Scan for the cell matching the given text and deliver its [X, Y] coordinate at center. 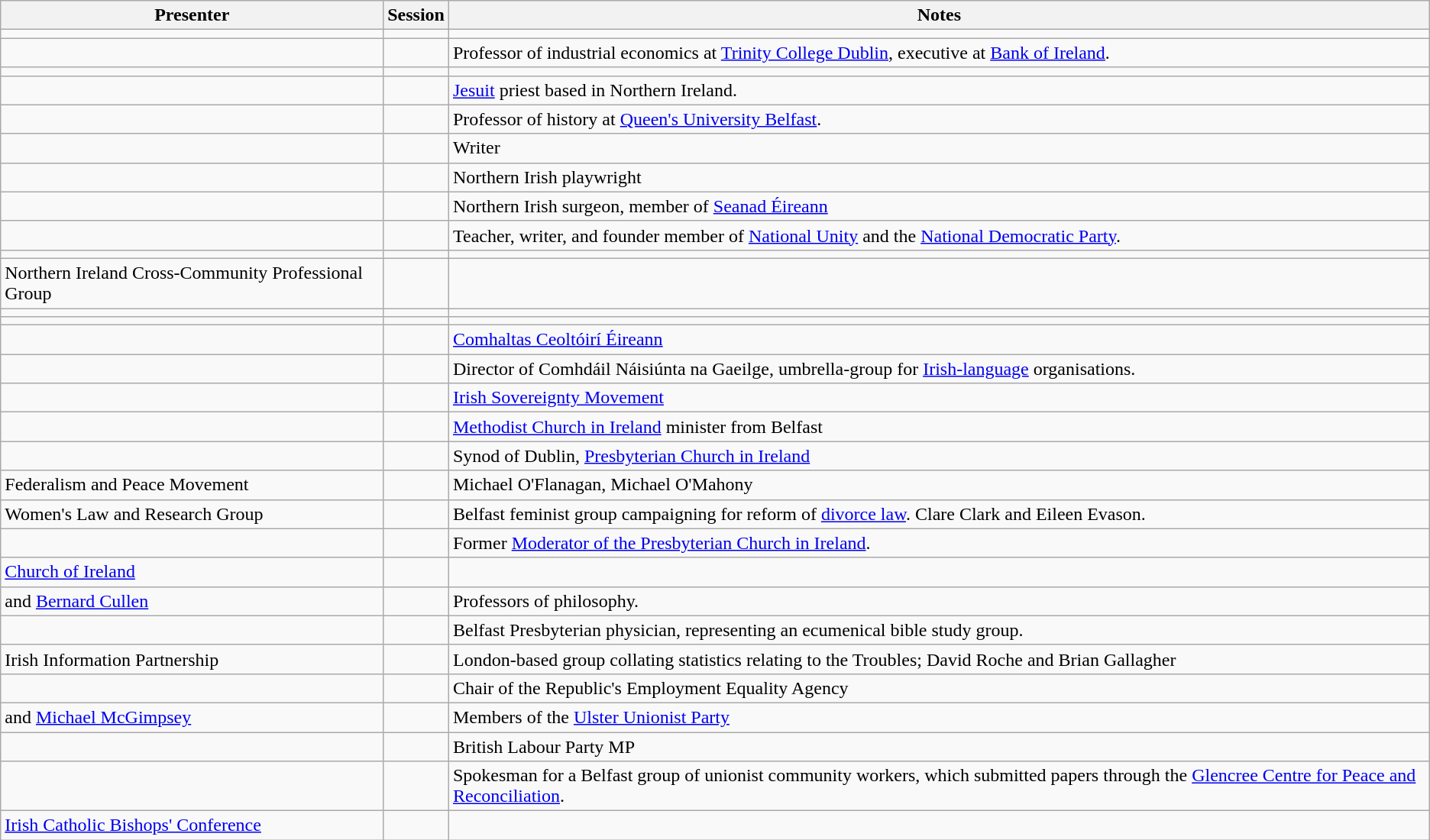
Women's Law and Research Group [192, 514]
Session [416, 15]
Church of Ireland [192, 572]
Presenter [192, 15]
London-based group collating statistics relating to the Troubles; David Roche and Brian Gallagher [939, 659]
Professor of history at Queen's University Belfast. [939, 119]
Irish Information Partnership [192, 659]
Northern Irish surgeon, member of Seanad Éireann [939, 206]
Notes [939, 15]
Methodist Church in Ireland minister from Belfast [939, 427]
Northern Irish playwright [939, 177]
Irish Sovereignty Movement [939, 398]
Professor of industrial economics at Trinity College Dublin, executive at Bank of Ireland. [939, 53]
Belfast feminist group campaigning for reform of divorce law. Clare Clark and Eileen Evason. [939, 514]
Spokesman for a Belfast group of unionist community workers, which submitted papers through the Glencree Centre for Peace and Reconciliation. [939, 787]
Northern Ireland Cross-Community Professional Group [192, 283]
Synod of Dublin, Presbyterian Church in Ireland [939, 456]
Irish Catholic Bishops' Conference [192, 825]
Michael O'Flanagan, Michael O'Mahony [939, 485]
Comhaltas Ceoltóirí Éireann [939, 340]
Federalism and Peace Movement [192, 485]
Professors of philosophy. [939, 601]
and Michael McGimpsey [192, 717]
British Labour Party MP [939, 746]
and Bernard Cullen [192, 601]
Former Moderator of the Presbyterian Church in Ireland. [939, 543]
Director of Comhdáil Náisiúnta na Gaeilge, umbrella-group for Irish-language organisations. [939, 369]
Members of the Ulster Unionist Party [939, 717]
Writer [939, 148]
Belfast Presbyterian physician, representing an ecumenical bible study group. [939, 630]
Jesuit priest based in Northern Ireland. [939, 90]
Teacher, writer, and founder member of National Unity and the National Democratic Party. [939, 235]
Chair of the Republic's Employment Equality Agency [939, 688]
